Pinpoint the cell where the given text exists, returning its [X, Y] midpoint coordinate. 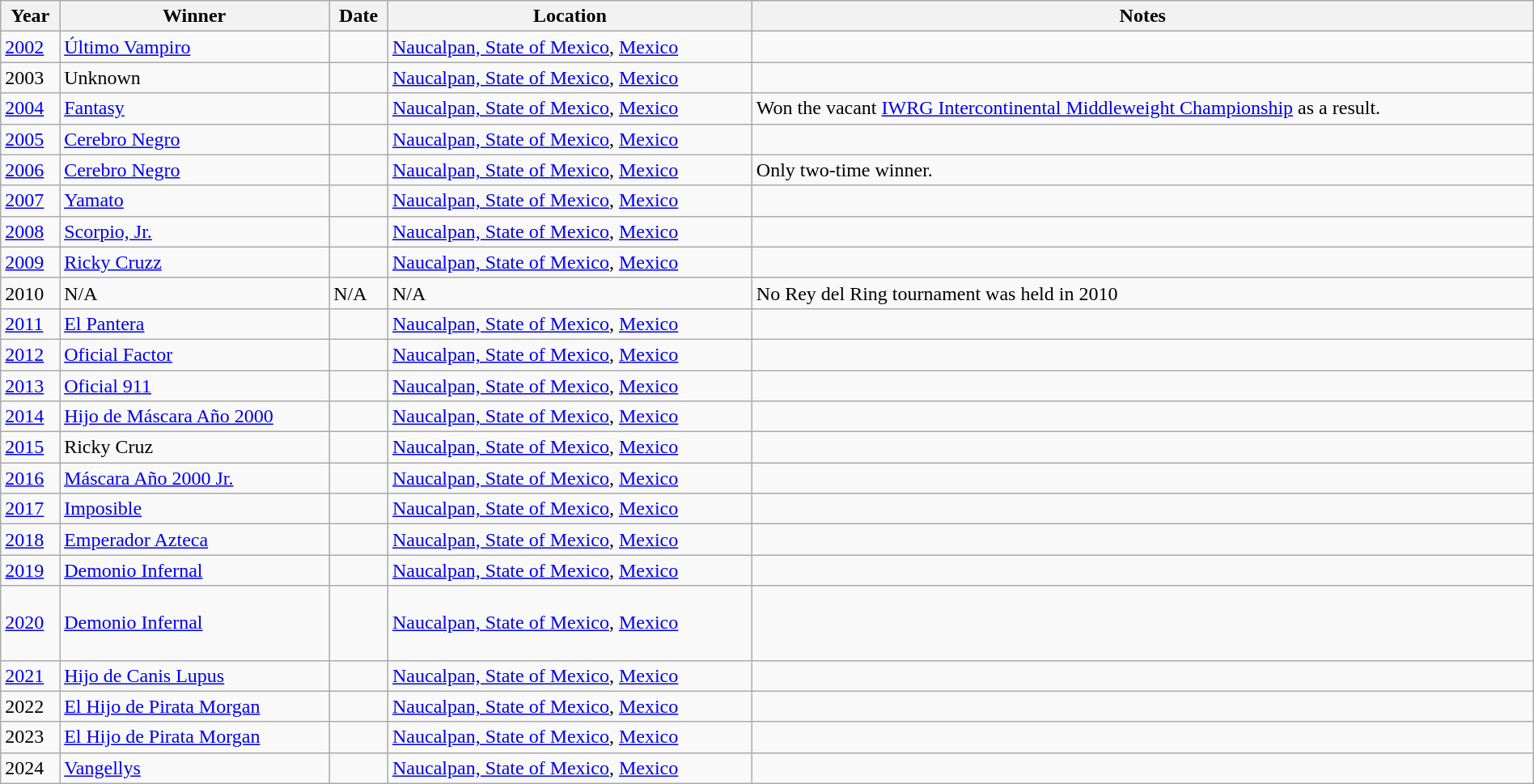
Winner [194, 16]
2002 [31, 47]
2016 [31, 478]
2021 [31, 676]
2014 [31, 417]
2007 [31, 201]
2018 [31, 540]
Ricky Cruzz [194, 262]
Year [31, 16]
Only two-time winner. [1142, 170]
2023 [31, 737]
2004 [31, 108]
No Rey del Ring tournament was held in 2010 [1142, 293]
Vangellys [194, 768]
2010 [31, 293]
2011 [31, 324]
2024 [31, 768]
Fantasy [194, 108]
2003 [31, 78]
Emperador Azteca [194, 540]
2015 [31, 447]
2019 [31, 570]
Oficial Factor [194, 354]
2006 [31, 170]
Notes [1142, 16]
2022 [31, 706]
Hijo de Canis Lupus [194, 676]
Oficial 911 [194, 386]
Won the vacant IWRG Intercontinental Middleweight Championship as a result. [1142, 108]
Último Vampiro [194, 47]
2020 [31, 623]
2017 [31, 509]
2013 [31, 386]
Imposible [194, 509]
2012 [31, 354]
El Pantera [194, 324]
Location [570, 16]
Unknown [194, 78]
2008 [31, 231]
Yamato [194, 201]
2005 [31, 139]
Máscara Año 2000 Jr. [194, 478]
Hijo de Máscara Año 2000 [194, 417]
Scorpio, Jr. [194, 231]
Ricky Cruz [194, 447]
2009 [31, 262]
Date [359, 16]
